From the cell containing the given text, extract its center point as (X, Y) coordinate. 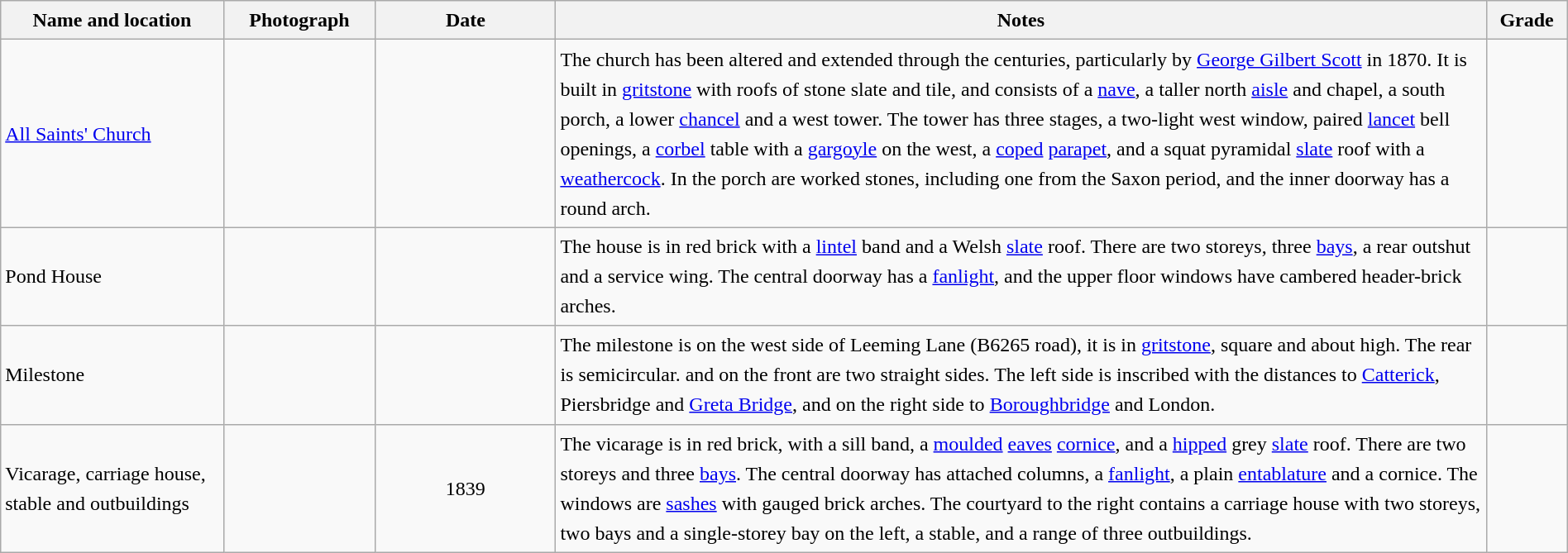
1839 (466, 488)
Name and location (112, 20)
Photograph (299, 20)
Pond House (112, 276)
Grade (1527, 20)
Milestone (112, 375)
Notes (1021, 20)
Date (466, 20)
Vicarage, carriage house, stable and outbuildings (112, 488)
All Saints' Church (112, 134)
